Detect which cell encompasses the target text, then output its [x, y] center coordinate. 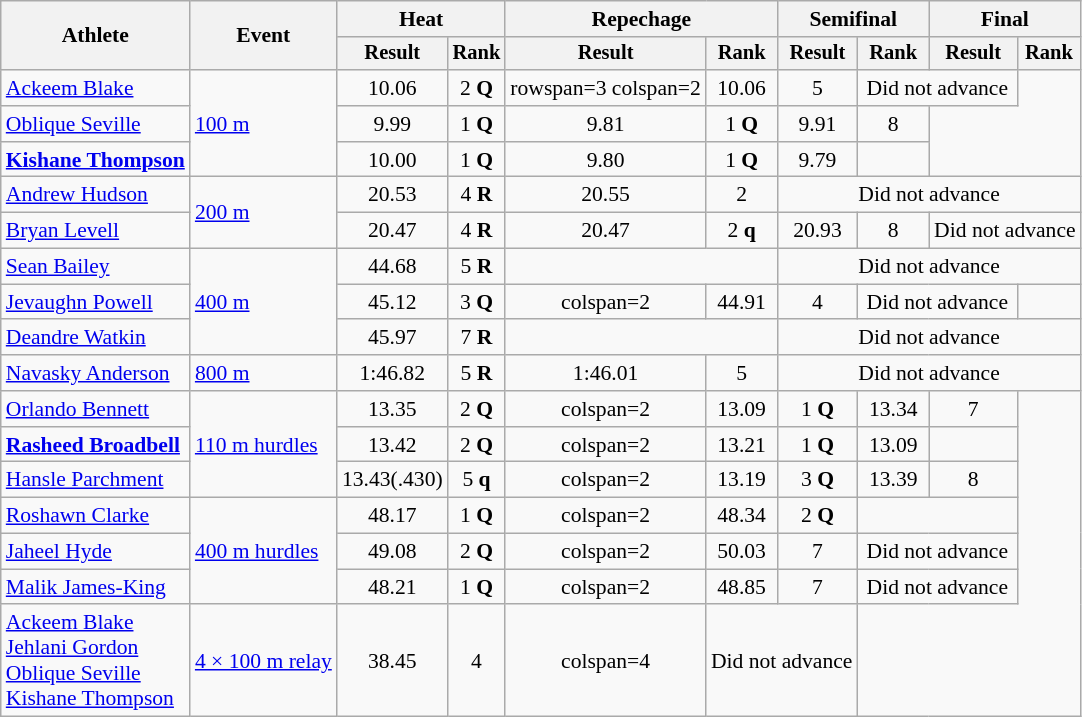
49.08 [392, 552]
110 m hurdles [264, 444]
9.79 [817, 160]
48.85 [742, 587]
400 m hurdles [264, 552]
9.99 [392, 124]
13.39 [893, 480]
Final [1005, 19]
9.91 [817, 124]
45.97 [392, 338]
Jaheel Hyde [96, 552]
48.34 [742, 516]
Ackeem Blake [96, 88]
1:46.01 [606, 373]
44.91 [742, 302]
Roshawn Clarke [96, 516]
100 m [264, 124]
Oblique Seville [96, 124]
20.55 [606, 195]
20.93 [817, 231]
9.81 [606, 124]
7 R [477, 338]
colspan=4 [606, 661]
13.42 [392, 445]
10.00 [392, 160]
4 × 100 m relay [264, 661]
13.19 [742, 480]
Ackeem BlakeJehlani GordonOblique SevilleKishane Thompson [96, 661]
rowspan=3 colspan=2 [606, 88]
200 m [264, 212]
Event [264, 36]
Hansle Parchment [96, 480]
48.21 [392, 587]
Orlando Bennett [96, 409]
Athlete [96, 36]
Kishane Thompson [96, 160]
Andrew Hudson [96, 195]
48.17 [392, 516]
Jevaughn Powell [96, 302]
2 [742, 195]
13.43(.430) [392, 480]
44.68 [392, 267]
38.45 [392, 661]
Malik James-King [96, 587]
13.35 [392, 409]
800 m [264, 373]
1:46.82 [392, 373]
13.21 [742, 445]
45.12 [392, 302]
Bryan Levell [96, 231]
Heat [421, 19]
13.34 [893, 409]
Navasky Anderson [96, 373]
Semifinal [853, 19]
Deandre Watkin [96, 338]
5 q [477, 480]
Repechage [641, 19]
Rasheed Broadbell [96, 445]
Sean Bailey [96, 267]
20.53 [392, 195]
2 q [742, 231]
9.80 [606, 160]
400 m [264, 302]
50.03 [742, 552]
